Return (X, Y) of the center of cell containing provided text 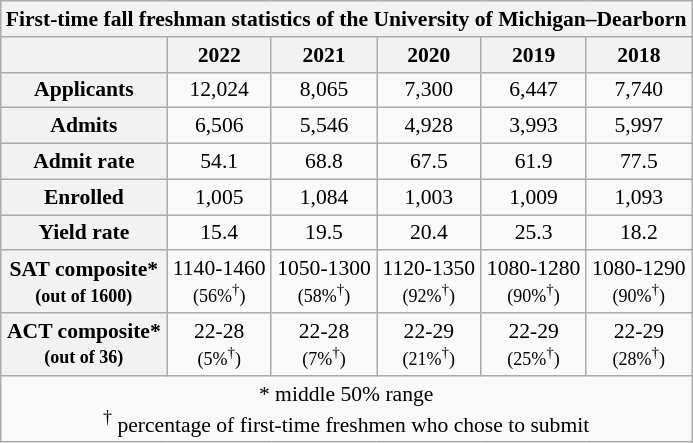
12,024 (219, 90)
ACT composite*(out of 36) (84, 344)
First-time fall freshman statistics of the University of Michigan–Dearborn (346, 19)
22-28(7%†) (324, 344)
5,546 (324, 126)
3,993 (534, 126)
54.1 (219, 161)
22-29(28%†) (638, 344)
22-29(21%†) (429, 344)
Admits (84, 126)
Admit rate (84, 161)
1,009 (534, 197)
1080-1280(90%†) (534, 282)
61.9 (534, 161)
1,093 (638, 197)
1080-1290(90%†) (638, 282)
1140-1460(56%†) (219, 282)
1050-1300(58%†) (324, 282)
7,300 (429, 90)
18.2 (638, 232)
4,928 (429, 126)
67.5 (429, 161)
2022 (219, 54)
15.4 (219, 232)
* middle 50% range † percentage of first-time freshmen who chose to submit (346, 408)
1,003 (429, 197)
68.8 (324, 161)
6,506 (219, 126)
2019 (534, 54)
1,084 (324, 197)
1120-1350(92%†) (429, 282)
Applicants (84, 90)
77.5 (638, 161)
7,740 (638, 90)
20.4 (429, 232)
22-29(25%†) (534, 344)
2018 (638, 54)
19.5 (324, 232)
6,447 (534, 90)
5,997 (638, 126)
8,065 (324, 90)
2021 (324, 54)
SAT composite*(out of 1600) (84, 282)
25.3 (534, 232)
Yield rate (84, 232)
Enrolled (84, 197)
2020 (429, 54)
22-28(5%†) (219, 344)
1,005 (219, 197)
